Find where the given text appears and provide that cell's center as [X, Y] coordinate. 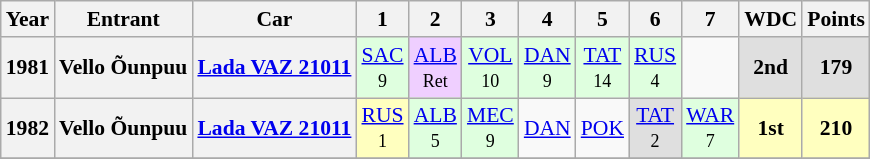
RUS1 [382, 128]
DAN [548, 128]
2nd [770, 68]
TAT2 [655, 128]
Entrant [123, 19]
210 [836, 128]
5 [602, 19]
VOL10 [490, 68]
RUS4 [655, 68]
3 [490, 19]
6 [655, 19]
ALBRet [436, 68]
MEC9 [490, 128]
2 [436, 19]
SAC9 [382, 68]
WDC [770, 19]
POK [602, 128]
1981 [28, 68]
ALB5 [436, 128]
Car [274, 19]
WAR7 [710, 128]
Year [28, 19]
7 [710, 19]
DAN9 [548, 68]
1st [770, 128]
179 [836, 68]
1 [382, 19]
4 [548, 19]
TAT14 [602, 68]
1982 [28, 128]
Points [836, 19]
